Return (X, Y) of the center of cell containing provided text 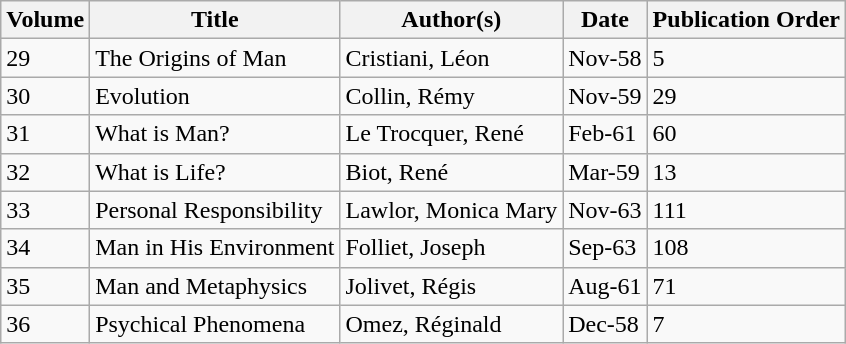
Cristiani, Léon (452, 58)
31 (46, 134)
Omez, Réginald (452, 324)
Nov-59 (605, 96)
Folliet, Joseph (452, 248)
33 (46, 210)
13 (746, 172)
36 (46, 324)
What is Man? (215, 134)
The Origins of Man (215, 58)
Evolution (215, 96)
Publication Order (746, 20)
30 (46, 96)
Author(s) (452, 20)
Man and Metaphysics (215, 286)
71 (746, 286)
Psychical Phenomena (215, 324)
Biot, René (452, 172)
7 (746, 324)
Man in His Environment (215, 248)
34 (46, 248)
Mar-59 (605, 172)
Personal Responsibility (215, 210)
Feb-61 (605, 134)
35 (46, 286)
Collin, Rémy (452, 96)
60 (746, 134)
Sep-63 (605, 248)
Title (215, 20)
Dec-58 (605, 324)
Nov-63 (605, 210)
Le Trocquer, René (452, 134)
108 (746, 248)
What is Life? (215, 172)
Date (605, 20)
Jolivet, Régis (452, 286)
111 (746, 210)
Nov-58 (605, 58)
Volume (46, 20)
5 (746, 58)
Aug-61 (605, 286)
Lawlor, Monica Mary (452, 210)
32 (46, 172)
